Scan for the cell matching the given text and deliver its [x, y] coordinate at center. 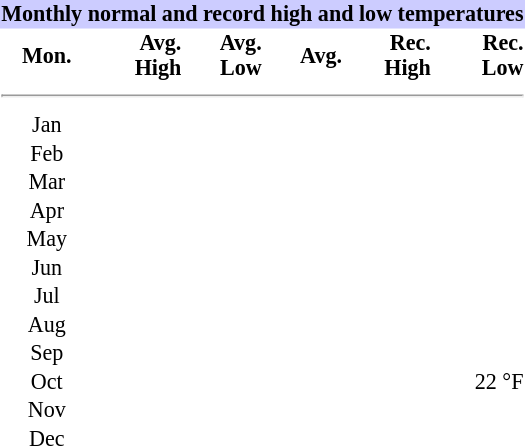
Aug [47, 324]
Mon. [47, 55]
Oct [47, 381]
Rec.High [388, 55]
Jul [47, 296]
Mar [47, 182]
Nov [47, 410]
Avg. [303, 55]
Rec.Low [478, 55]
Sep [47, 353]
Avg.High [138, 55]
22 °F [478, 381]
Feb [47, 153]
Jan [47, 125]
May [47, 239]
Apr [47, 210]
Jun [47, 267]
Monthly normal and record high and low temperatures [262, 14]
Avg.Low [223, 55]
